Return the (X, Y) coordinate for the center point of the cell that contains the specified text.  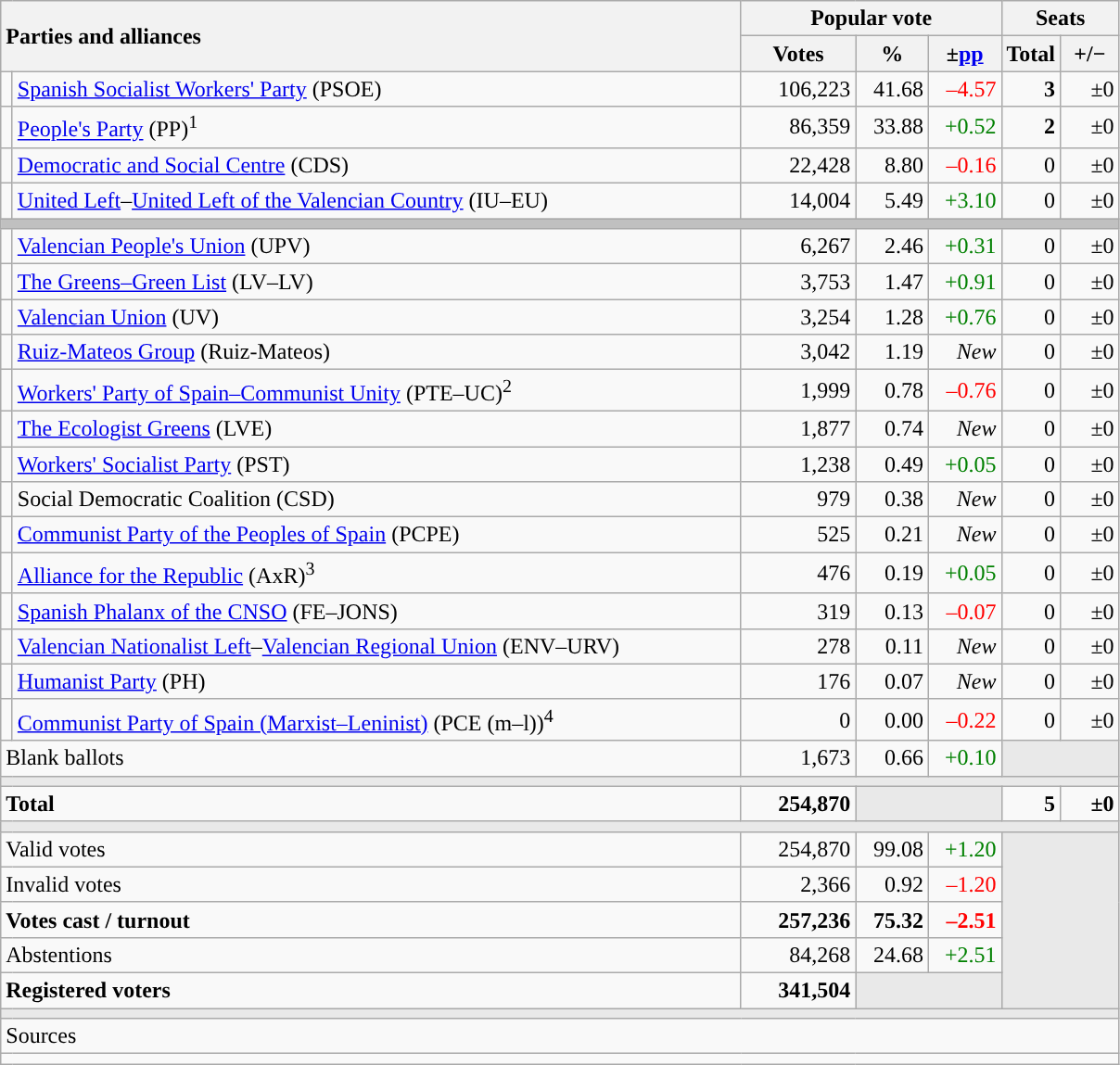
Blank ballots (371, 758)
979 (798, 500)
41.68 (892, 89)
106,223 (798, 89)
1,877 (798, 428)
The Ecologist Greens (LVE) (376, 428)
Registered voters (371, 991)
3,042 (798, 352)
341,504 (798, 991)
Workers' Socialist Party (PST) (376, 464)
86,359 (798, 128)
6,267 (798, 247)
5.49 (892, 201)
2 (1031, 128)
0.66 (892, 758)
% (892, 54)
–0.76 (964, 391)
Abstentions (371, 955)
Votes (798, 54)
319 (798, 611)
–0.16 (964, 165)
Sources (560, 1036)
1,238 (798, 464)
United Left–United Left of the Valencian Country (IU–EU) (376, 201)
0.13 (892, 611)
+1.20 (964, 849)
22,428 (798, 165)
476 (798, 573)
0.19 (892, 573)
0.21 (892, 535)
Votes cast / turnout (371, 919)
278 (798, 646)
Communist Party of the Peoples of Spain (PCPE) (376, 535)
525 (798, 535)
±pp (964, 54)
0.00 (892, 719)
–1.20 (964, 884)
Communist Party of Spain (Marxist–Leninist) (PCE (m–l))4 (376, 719)
Valid votes (371, 849)
0.07 (892, 681)
0.38 (892, 500)
24.68 (892, 955)
+3.10 (964, 201)
0.78 (892, 391)
0.11 (892, 646)
Humanist Party (PH) (376, 681)
1.47 (892, 282)
People's Party (PP)1 (376, 128)
Valencian People's Union (UPV) (376, 247)
+0.10 (964, 758)
176 (798, 681)
Spanish Phalanx of the CNSO (FE–JONS) (376, 611)
Seats (1061, 19)
84,268 (798, 955)
3,753 (798, 282)
The Greens–Green List (LV–LV) (376, 282)
75.32 (892, 919)
+0.31 (964, 247)
+0.91 (964, 282)
0.74 (892, 428)
+0.52 (964, 128)
–4.57 (964, 89)
0.92 (892, 884)
1,673 (798, 758)
Popular vote (872, 19)
3,254 (798, 317)
1,999 (798, 391)
+2.51 (964, 955)
Invalid votes (371, 884)
–0.22 (964, 719)
0.49 (892, 464)
5 (1031, 804)
+0.76 (964, 317)
33.88 (892, 128)
Parties and alliances (371, 36)
2,366 (798, 884)
8.80 (892, 165)
1.19 (892, 352)
3 (1031, 89)
–0.07 (964, 611)
14,004 (798, 201)
Democratic and Social Centre (CDS) (376, 165)
Spanish Socialist Workers' Party (PSOE) (376, 89)
+/− (1090, 54)
Valencian Union (UV) (376, 317)
Ruiz-Mateos Group (Ruiz-Mateos) (376, 352)
99.08 (892, 849)
257,236 (798, 919)
Social Democratic Coalition (CSD) (376, 500)
2.46 (892, 247)
Alliance for the Republic (AxR)3 (376, 573)
Valencian Nationalist Left–Valencian Regional Union (ENV–URV) (376, 646)
Workers' Party of Spain–Communist Unity (PTE–UC)2 (376, 391)
1.28 (892, 317)
–2.51 (964, 919)
